Capture the cell that displays the provided text and extract its [x, y] central coordinate. 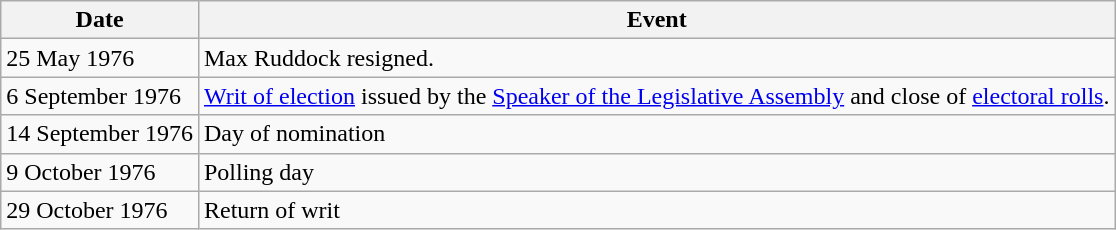
25 May 1976 [100, 58]
Return of writ [656, 210]
9 October 1976 [100, 172]
Writ of election issued by the Speaker of the Legislative Assembly and close of electoral rolls. [656, 96]
6 September 1976 [100, 96]
Max Ruddock resigned. [656, 58]
Date [100, 20]
Event [656, 20]
Polling day [656, 172]
29 October 1976 [100, 210]
14 September 1976 [100, 134]
Day of nomination [656, 134]
